Pinpoint the cell where the given text exists, returning its (x, y) midpoint coordinate. 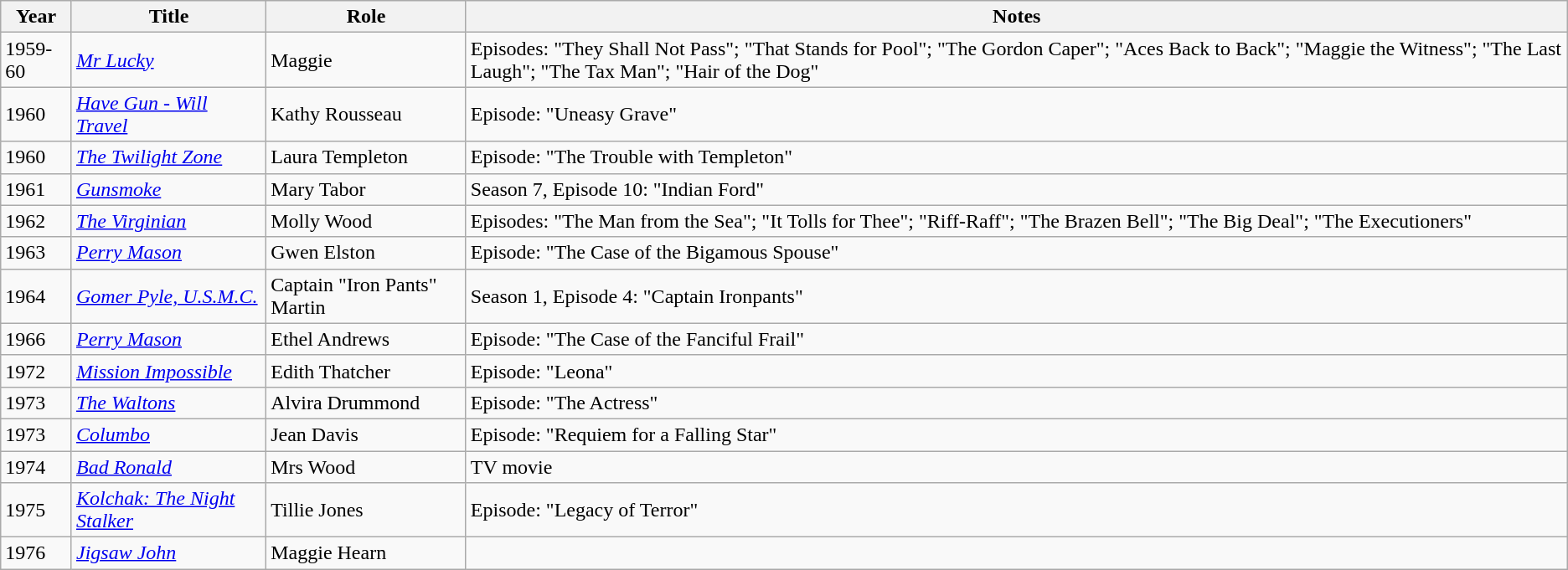
Gwen Elston (367, 253)
Kolchak: The Night Stalker (168, 511)
1974 (37, 466)
1966 (37, 339)
Bad Ronald (168, 466)
Have Gun - Will Travel (168, 114)
1963 (37, 253)
1961 (37, 189)
Alvira Drummond (367, 403)
Episode: "The Case of the Fanciful Frail" (1017, 339)
Maggie Hearn (367, 553)
Mr Lucky (168, 60)
1962 (37, 221)
Mission Impossible (168, 371)
Maggie (367, 60)
Jigsaw John (168, 553)
Edith Thatcher (367, 371)
Episode: "Uneasy Grave" (1017, 114)
Gomer Pyle, U.S.M.C. (168, 296)
1964 (37, 296)
Molly Wood (367, 221)
Captain "Iron Pants" Martin (367, 296)
Episode: "Legacy of Terror" (1017, 511)
TV movie (1017, 466)
Episode: "The Case of the Bigamous Spouse" (1017, 253)
Role (367, 17)
The Twilight Zone (168, 157)
1972 (37, 371)
Mrs Wood (367, 466)
The Virginian (168, 221)
1975 (37, 511)
Gunsmoke (168, 189)
Title (168, 17)
Kathy Rousseau (367, 114)
Episodes: "The Man from the Sea"; "It Tolls for Thee"; "Riff-Raff"; "The Brazen Bell"; "The Big Deal"; "The Executioners" (1017, 221)
1976 (37, 553)
Columbo (168, 434)
Episode: "The Actress" (1017, 403)
Notes (1017, 17)
Episode: "Requiem for a Falling Star" (1017, 434)
Ethel Andrews (367, 339)
Mary Tabor (367, 189)
The Waltons (168, 403)
Episode: "Leona" (1017, 371)
Episode: "The Trouble with Templeton" (1017, 157)
Tillie Jones (367, 511)
Laura Templeton (367, 157)
Year (37, 17)
Season 1, Episode 4: "Captain Ironpants" (1017, 296)
Season 7, Episode 10: "Indian Ford" (1017, 189)
Jean Davis (367, 434)
1959-60 (37, 60)
